Capture the cell that displays the provided text and extract its (X, Y) central coordinate. 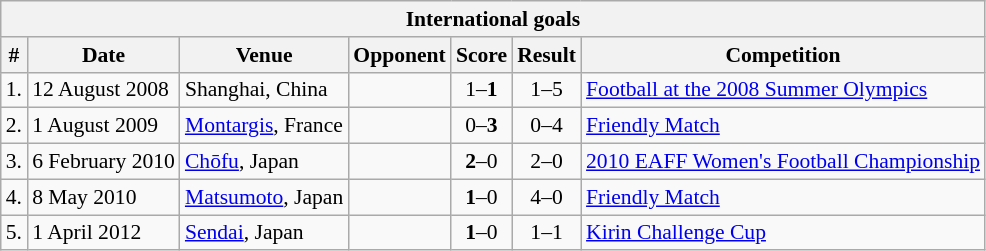
Montargis, France (264, 126)
Chōfu, Japan (264, 162)
Date (104, 55)
1 August 2009 (104, 126)
1. (14, 90)
Sendai, Japan (264, 233)
1–5 (546, 90)
# (14, 55)
1 April 2012 (104, 233)
2010 EAFF Women's Football Championship (783, 162)
4–0 (546, 197)
0–3 (482, 126)
5. (14, 233)
Result (546, 55)
Competition (783, 55)
Opponent (400, 55)
8 May 2010 (104, 197)
0–4 (546, 126)
4. (14, 197)
2. (14, 126)
International goals (493, 19)
6 February 2010 (104, 162)
Shanghai, China (264, 90)
Venue (264, 55)
Kirin Challenge Cup (783, 233)
Score (482, 55)
Football at the 2008 Summer Olympics (783, 90)
Matsumoto, Japan (264, 197)
3. (14, 162)
12 August 2008 (104, 90)
